Return (X, Y) of the center of cell containing provided text 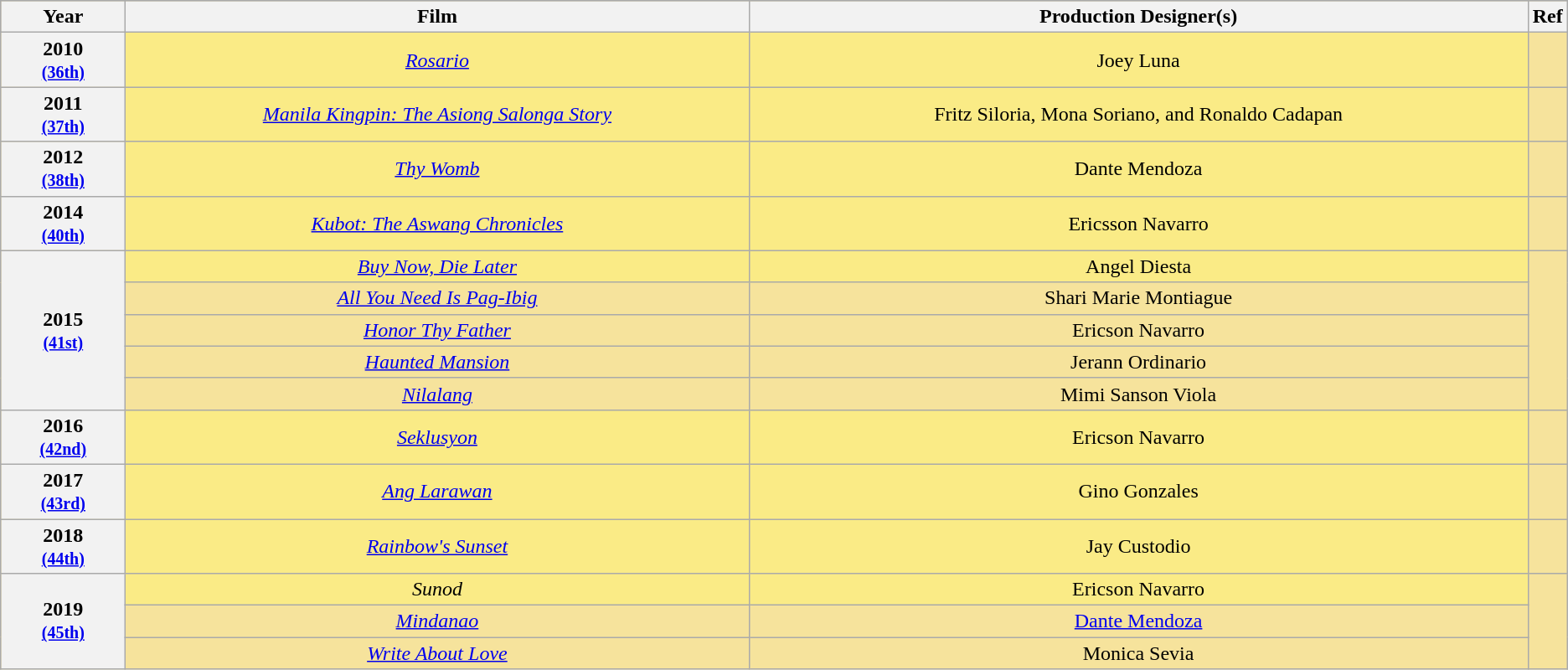
Gino Gonzales (1138, 491)
2015 (41st) (64, 330)
2010 (36th) (64, 60)
Write About Love (437, 653)
Joey Luna (1138, 60)
Rainbow's Sunset (437, 546)
All You Need Is Pag-Ibig (437, 298)
Haunted Mansion (437, 362)
Kubot: The Aswang Chronicles (437, 223)
Honor Thy Father (437, 330)
Production Designer(s) (1138, 17)
Angel Diesta (1138, 266)
2012 (38th) (64, 169)
Mindanao (437, 621)
Jerann Ordinario (1138, 362)
2019 (45th) (64, 621)
2017 (43rd) (64, 491)
Mimi Sanson Viola (1138, 394)
Fritz Siloria, Mona Soriano, and Ronaldo Cadapan (1138, 114)
Shari Marie Montiague (1138, 298)
Year (64, 17)
Thy Womb (437, 169)
Rosario (437, 60)
2018 (44th) (64, 546)
Monica Sevia (1138, 653)
Buy Now, Die Later (437, 266)
2011 (37th) (64, 114)
Manila Kingpin: The Asiong Salonga Story (437, 114)
Film (437, 17)
Ericsson Navarro (1138, 223)
Seklusyon (437, 437)
Ref (1548, 17)
Ang Larawan (437, 491)
2016 (42nd) (64, 437)
Sunod (437, 590)
Nilalang (437, 394)
Jay Custodio (1138, 546)
2014 (40th) (64, 223)
